Determine the (X, Y) coordinate at the center of the cell enclosing the given text.  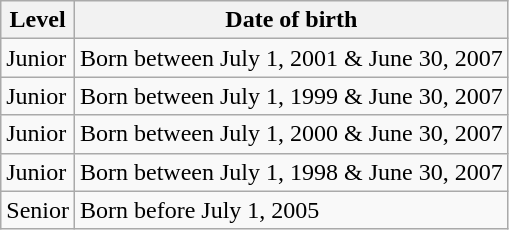
Born between July 1, 2001 & June 30, 2007 (291, 58)
Level (38, 20)
Date of birth (291, 20)
Born before July 1, 2005 (291, 210)
Born between July 1, 2000 & June 30, 2007 (291, 134)
Born between July 1, 1998 & June 30, 2007 (291, 172)
Senior (38, 210)
Born between July 1, 1999 & June 30, 2007 (291, 96)
